Extract the [x, y] coordinate from the center of the cell holding the provided text.  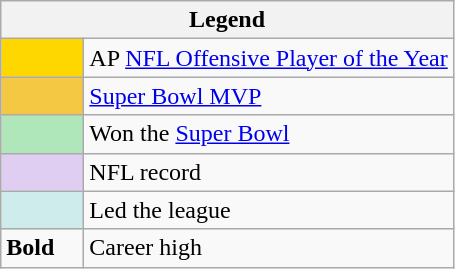
Legend [228, 20]
AP NFL Offensive Player of the Year [268, 58]
Bold [42, 248]
NFL record [268, 172]
Led the league [268, 210]
Super Bowl MVP [268, 96]
Won the Super Bowl [268, 134]
Career high [268, 248]
